Return the (x, y) coordinate for the center point of the cell that contains the specified text.  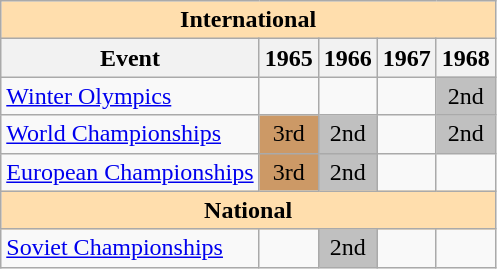
1968 (466, 58)
World Championships (130, 134)
National (248, 210)
Event (130, 58)
1967 (406, 58)
Soviet Championships (130, 248)
1966 (348, 58)
1965 (288, 58)
Winter Olympics (130, 96)
European Championships (130, 172)
International (248, 20)
